Detect which cell encompasses the target text, then output its [X, Y] center coordinate. 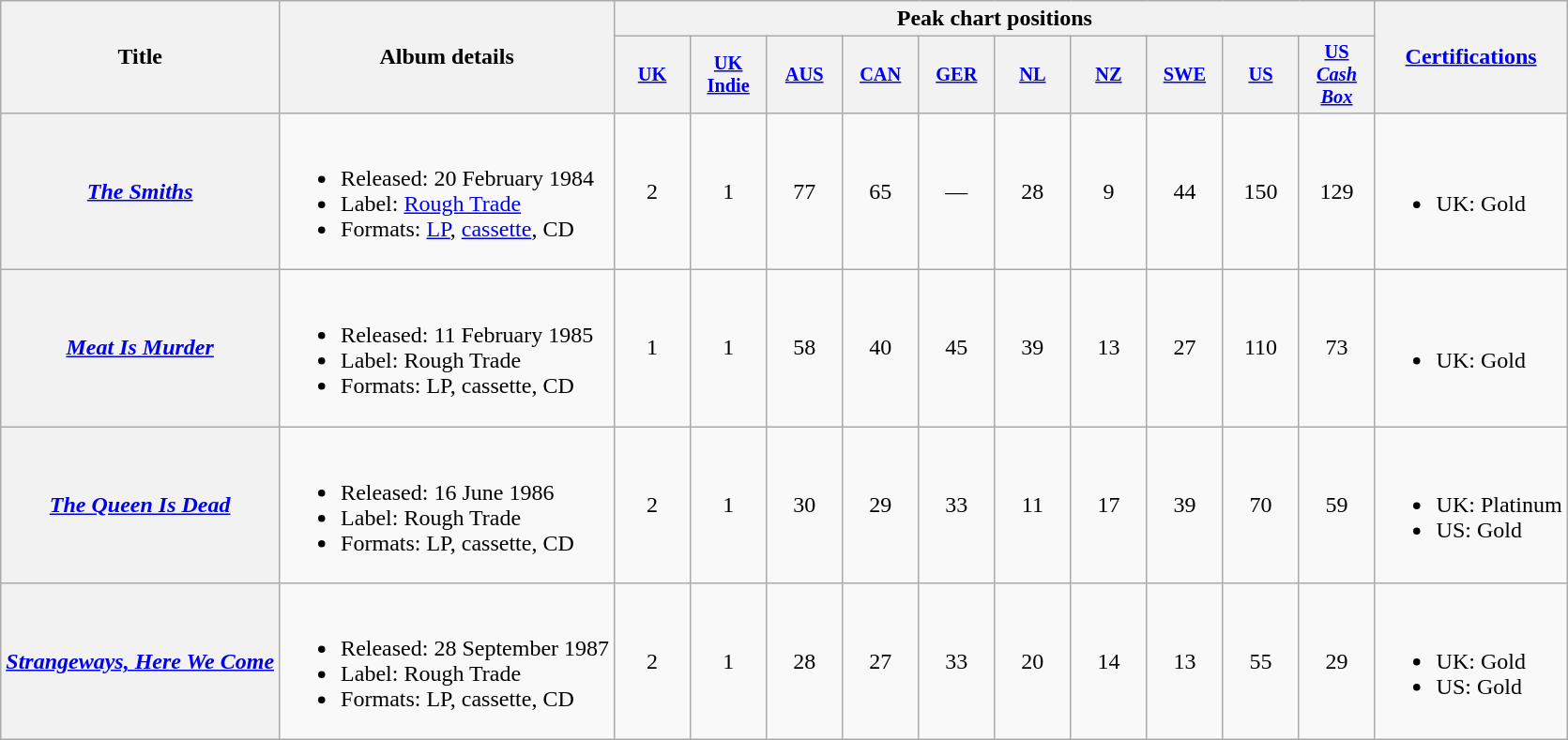
40 [880, 349]
Strangeways, Here We Come [141, 662]
AUS [805, 75]
Peak chart positions [995, 19]
UKIndie [728, 75]
11 [1032, 505]
UK: PlatinumUS: Gold [1471, 505]
129 [1336, 191]
Certifications [1471, 57]
Meat Is Murder [141, 349]
58 [805, 349]
65 [880, 191]
Released: 28 September 1987Label: Rough TradeFormats: LP, cassette, CD [447, 662]
77 [805, 191]
The Smiths [141, 191]
US Cash Box [1336, 75]
Released: 11 February 1985Label: Rough TradeFormats: LP, cassette, CD [447, 349]
CAN [880, 75]
Album details [447, 57]
70 [1261, 505]
59 [1336, 505]
30 [805, 505]
SWE [1184, 75]
US [1261, 75]
20 [1032, 662]
14 [1109, 662]
Title [141, 57]
44 [1184, 191]
The Queen Is Dead [141, 505]
GER [957, 75]
Released: 20 February 1984Label: Rough TradeFormats: LP, cassette, CD [447, 191]
NZ [1109, 75]
— [957, 191]
73 [1336, 349]
UK: GoldUS: Gold [1471, 662]
9 [1109, 191]
17 [1109, 505]
Released: 16 June 1986Label: Rough TradeFormats: LP, cassette, CD [447, 505]
45 [957, 349]
UK [653, 75]
150 [1261, 191]
110 [1261, 349]
55 [1261, 662]
NL [1032, 75]
